Capture the cell that displays the provided text and extract its [x, y] central coordinate. 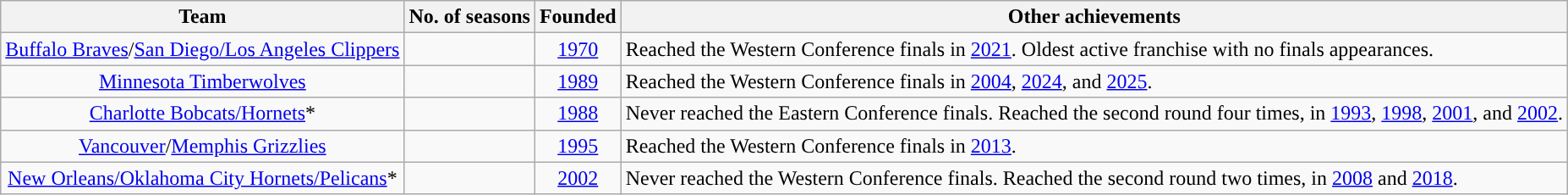
Vancouver/Memphis Grizzlies [203, 146]
Minnesota Timberwolves [203, 81]
1970 [578, 49]
New Orleans/Oklahoma City Hornets/Pelicans* [203, 178]
1995 [578, 146]
1989 [578, 81]
Reached the Western Conference finals in 2004, 2024, and 2025. [1094, 81]
Reached the Western Conference finals in 2013. [1094, 146]
2002 [578, 178]
Other achievements [1094, 17]
Never reached the Western Conference finals. Reached the second round two times, in 2008 and 2018. [1094, 178]
Never reached the Eastern Conference finals. Reached the second round four times, in 1993, 1998, 2001, and 2002. [1094, 114]
Founded [578, 17]
Reached the Western Conference finals in 2021. Oldest active franchise with no finals appearances. [1094, 49]
Team [203, 17]
Buffalo Braves/San Diego/Los Angeles Clippers [203, 49]
Charlotte Bobcats/Hornets* [203, 114]
1988 [578, 114]
No. of seasons [469, 17]
